Locate the cell with the specified text and output its [X, Y] center coordinate. 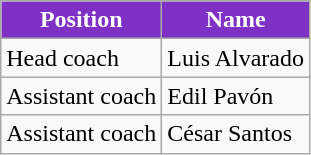
Luis Alvarado [236, 58]
Position [82, 20]
Head coach [82, 58]
Name [236, 20]
César Santos [236, 134]
Edil Pavón [236, 96]
